Determine the [X, Y] coordinate at the center of the cell enclosing the given text.  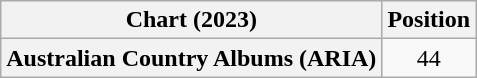
Position [429, 20]
Australian Country Albums (ARIA) [192, 58]
Chart (2023) [192, 20]
44 [429, 58]
